From the cell containing the given text, extract its center point as (x, y) coordinate. 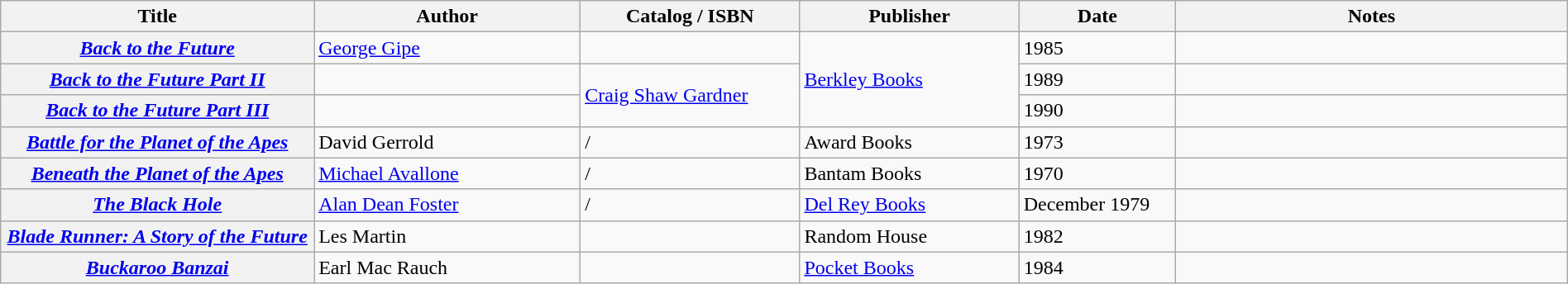
Notes (1372, 17)
Bantam Books (910, 173)
Title (157, 17)
1990 (1097, 111)
Catalog / ISBN (690, 17)
Back to the Future (157, 48)
1970 (1097, 173)
Back to the Future Part III (157, 111)
December 1979 (1097, 205)
Pocket Books (910, 267)
Berkley Books (910, 79)
Award Books (910, 142)
Earl Mac Rauch (447, 267)
Buckaroo Banzai (157, 267)
1985 (1097, 48)
Author (447, 17)
1982 (1097, 236)
1984 (1097, 267)
1989 (1097, 79)
Random House (910, 236)
Back to the Future Part II (157, 79)
Beneath the Planet of the Apes (157, 173)
1973 (1097, 142)
Les Martin (447, 236)
The Black Hole (157, 205)
Blade Runner: A Story of the Future (157, 236)
Del Rey Books (910, 205)
David Gerrold (447, 142)
Alan Dean Foster (447, 205)
Publisher (910, 17)
Date (1097, 17)
Craig Shaw Gardner (690, 95)
Battle for the Planet of the Apes (157, 142)
Michael Avallone (447, 173)
George Gipe (447, 48)
